Pinpoint the cell where the given text exists, returning its [X, Y] midpoint coordinate. 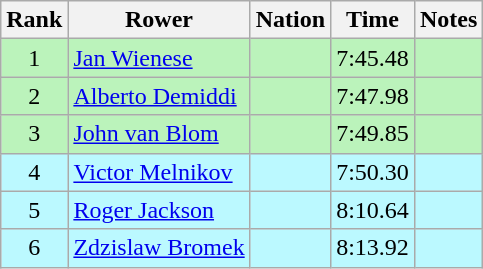
7:49.85 [373, 134]
Zdzislaw Bromek [159, 248]
John van Blom [159, 134]
7:47.98 [373, 96]
Victor Melnikov [159, 172]
1 [34, 58]
Jan Wienese [159, 58]
Rower [159, 20]
Rank [34, 20]
5 [34, 210]
7:50.30 [373, 172]
3 [34, 134]
Roger Jackson [159, 210]
Nation [290, 20]
Alberto Demiddi [159, 96]
4 [34, 172]
7:45.48 [373, 58]
8:10.64 [373, 210]
8:13.92 [373, 248]
2 [34, 96]
6 [34, 248]
Time [373, 20]
Notes [448, 20]
